Search for the cell housing the specified text and yield its [X, Y] center coordinate. 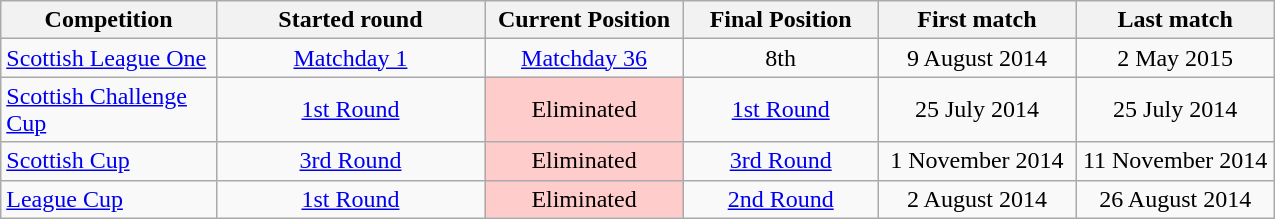
League Cup [109, 199]
2 May 2015 [1175, 58]
2nd Round [781, 199]
Last match [1175, 20]
1 November 2014 [977, 161]
11 November 2014 [1175, 161]
Matchday 1 [350, 58]
Scottish Cup [109, 161]
2 August 2014 [977, 199]
Started round [350, 20]
9 August 2014 [977, 58]
Scottish League One [109, 58]
8th [781, 58]
Competition [109, 20]
Matchday 36 [584, 58]
26 August 2014 [1175, 199]
Final Position [781, 20]
First match [977, 20]
Current Position [584, 20]
Scottish Challenge Cup [109, 110]
